Find where the given text appears and provide that cell's center as [X, Y] coordinate. 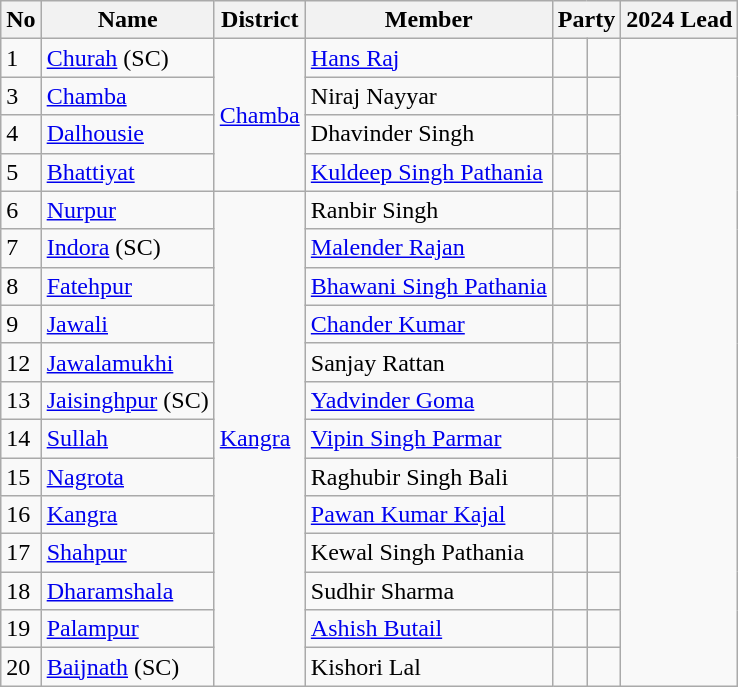
7 [21, 248]
Malender Rajan [428, 248]
Bhawani Singh Pathania [428, 286]
9 [21, 324]
Indora (SC) [128, 248]
15 [21, 477]
Kewal Singh Pathania [428, 553]
Sanjay Rattan [428, 362]
19 [21, 629]
Pawan Kumar Kajal [428, 515]
Party [586, 20]
Palampur [128, 629]
Jawali [128, 324]
Chander Kumar [428, 324]
18 [21, 591]
13 [21, 400]
20 [21, 667]
Sudhir Sharma [428, 591]
3 [21, 96]
Dalhousie [128, 134]
5 [21, 172]
District [260, 20]
Jaisinghpur (SC) [128, 400]
Churah (SC) [128, 58]
Kishori Lal [428, 667]
Ranbir Singh [428, 210]
Nagrota [128, 477]
Hans Raj [428, 58]
16 [21, 515]
Raghubir Singh Bali [428, 477]
1 [21, 58]
6 [21, 210]
Ashish Butail [428, 629]
Sullah [128, 438]
12 [21, 362]
Dhavinder Singh [428, 134]
2024 Lead [680, 20]
Bhattiyat [128, 172]
17 [21, 553]
14 [21, 438]
Nurpur [128, 210]
Kuldeep Singh Pathania [428, 172]
Name [128, 20]
Jawalamukhi [128, 362]
Baijnath (SC) [128, 667]
4 [21, 134]
No [21, 20]
Member [428, 20]
Vipin Singh Parmar [428, 438]
Yadvinder Goma [428, 400]
Fatehpur [128, 286]
Shahpur [128, 553]
Dharamshala [128, 591]
8 [21, 286]
Niraj Nayyar [428, 96]
